Identify which cell holds the provided text, then report its [x, y] central coordinate. 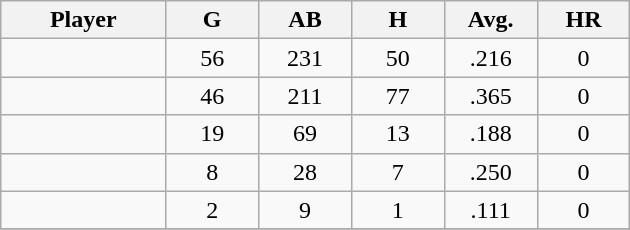
46 [212, 96]
.250 [490, 172]
211 [306, 96]
13 [398, 134]
8 [212, 172]
.365 [490, 96]
H [398, 20]
7 [398, 172]
50 [398, 58]
19 [212, 134]
56 [212, 58]
G [212, 20]
.188 [490, 134]
Player [84, 20]
AB [306, 20]
Avg. [490, 20]
2 [212, 210]
28 [306, 172]
1 [398, 210]
HR [584, 20]
69 [306, 134]
77 [398, 96]
.111 [490, 210]
231 [306, 58]
9 [306, 210]
.216 [490, 58]
